From the cell containing the given text, extract its center point as (X, Y) coordinate. 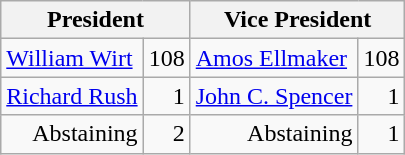
William Wirt (72, 58)
President (96, 20)
2 (166, 134)
Vice President (298, 20)
Amos Ellmaker (274, 58)
Richard Rush (72, 96)
John C. Spencer (274, 96)
